Detect which cell encompasses the target text, then output its (X, Y) center coordinate. 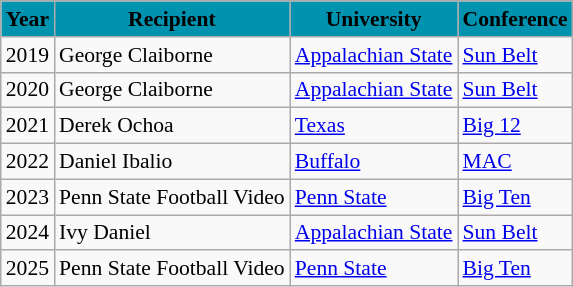
2023 (28, 197)
Daniel Ibalio (172, 162)
2025 (28, 269)
2024 (28, 233)
2020 (28, 90)
2022 (28, 162)
2021 (28, 126)
Ivy Daniel (172, 233)
University (374, 19)
Big 12 (516, 126)
Texas (374, 126)
Derek Ochoa (172, 126)
2019 (28, 55)
Buffalo (374, 162)
Conference (516, 19)
Year (28, 19)
MAC (516, 162)
Recipient (172, 19)
